From the cell containing the given text, extract its center point as [x, y] coordinate. 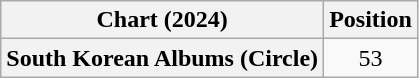
53 [371, 58]
Chart (2024) [162, 20]
South Korean Albums (Circle) [162, 58]
Position [371, 20]
